Return [X, Y] of the center of cell containing provided text 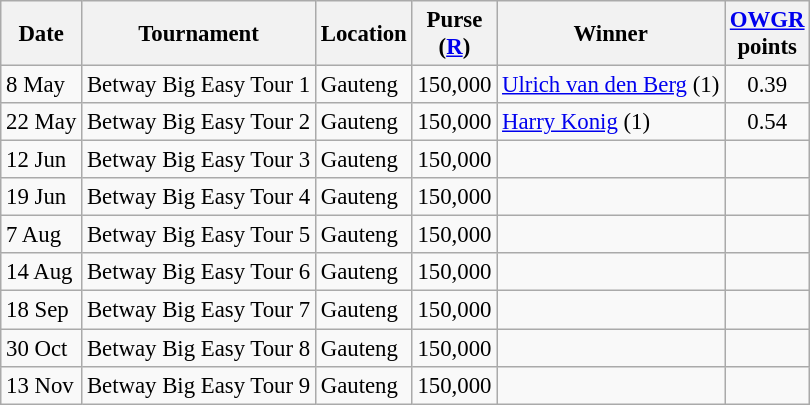
8 May [42, 85]
19 Jun [42, 197]
Betway Big Easy Tour 6 [199, 273]
0.39 [768, 85]
Tournament [199, 34]
Betway Big Easy Tour 7 [199, 310]
Ulrich van den Berg (1) [611, 85]
Harry Konig (1) [611, 122]
Date [42, 34]
OWGRpoints [768, 34]
Betway Big Easy Tour 8 [199, 348]
Purse(R) [454, 34]
0.54 [768, 122]
Betway Big Easy Tour 1 [199, 85]
14 Aug [42, 273]
12 Jun [42, 160]
22 May [42, 122]
13 Nov [42, 385]
Betway Big Easy Tour 2 [199, 122]
Betway Big Easy Tour 9 [199, 385]
30 Oct [42, 348]
Betway Big Easy Tour 3 [199, 160]
Location [364, 34]
Betway Big Easy Tour 5 [199, 235]
Winner [611, 34]
18 Sep [42, 310]
Betway Big Easy Tour 4 [199, 197]
7 Aug [42, 235]
